Determine the (x, y) coordinate at the center of the cell enclosing the given text.  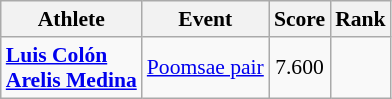
Rank (360, 19)
7.600 (300, 68)
Event (206, 19)
Luis ColónArelis Medina (72, 68)
Athlete (72, 19)
Poomsae pair (206, 68)
Score (300, 19)
